Provide the [x, y] coordinate of the cell's center where the given text is located.  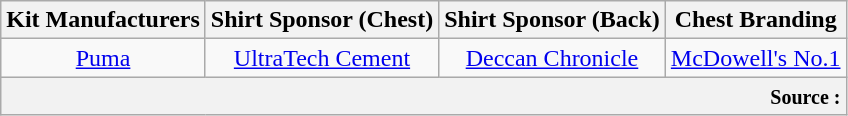
Kit Manufacturers [104, 20]
Source : [424, 96]
McDowell's No.1 [756, 58]
Shirt Sponsor (Chest) [322, 20]
Deccan Chronicle [552, 58]
Chest Branding [756, 20]
UltraTech Cement [322, 58]
Puma [104, 58]
Shirt Sponsor (Back) [552, 20]
